From the cell containing the given text, extract its center point as (X, Y) coordinate. 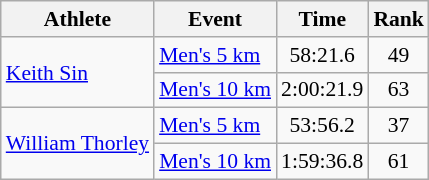
William Thorley (78, 144)
Event (215, 19)
2:00:21.9 (322, 90)
49 (398, 55)
Rank (398, 19)
37 (398, 126)
Athlete (78, 19)
53:56.2 (322, 126)
Time (322, 19)
63 (398, 90)
58:21.6 (322, 55)
61 (398, 162)
1:59:36.8 (322, 162)
Keith Sin (78, 72)
